Find where the given text appears and provide that cell's center as [x, y] coordinate. 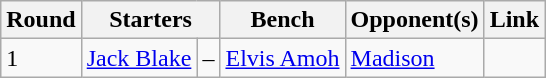
Starters [150, 20]
1 [41, 58]
Opponent(s) [414, 20]
Elvis Amoh [282, 58]
Madison [414, 58]
Bench [282, 20]
Jack Blake [139, 58]
Round [41, 20]
Link [514, 20]
– [208, 58]
